Detect which cell encompasses the target text, then output its (x, y) center coordinate. 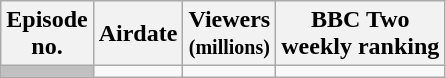
Viewers(millions) (230, 34)
Episodeno. (47, 34)
BBC Twoweekly ranking (360, 34)
Airdate (138, 34)
